Capture the cell that displays the provided text and extract its [X, Y] central coordinate. 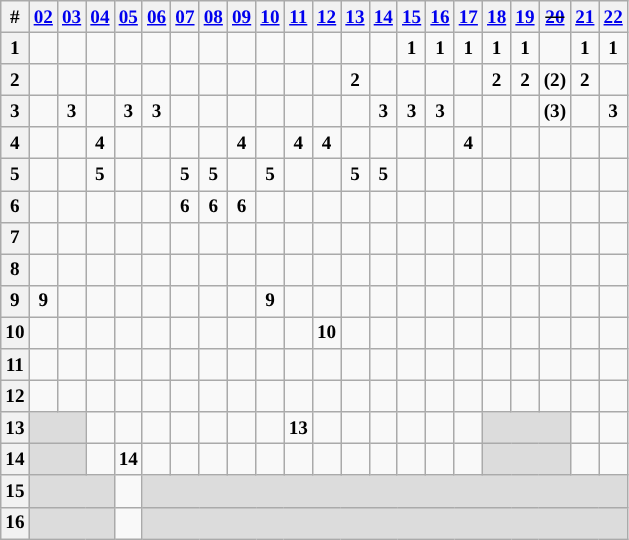
18 [496, 17]
04 [100, 17]
02 [43, 17]
(3) [555, 111]
# [15, 17]
05 [128, 17]
19 [525, 17]
09 [241, 17]
8 [15, 270]
(2) [555, 80]
20 [555, 17]
21 [585, 17]
03 [71, 17]
17 [468, 17]
22 [613, 17]
06 [156, 17]
08 [213, 17]
7 [15, 238]
07 [185, 17]
